Identify which cell holds the provided text, then report its (X, Y) central coordinate. 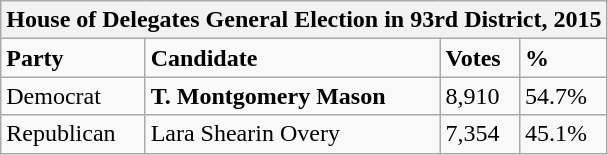
Lara Shearin Overy (292, 134)
Candidate (292, 58)
7,354 (480, 134)
Republican (73, 134)
T. Montgomery Mason (292, 96)
45.1% (563, 134)
Party (73, 58)
House of Delegates General Election in 93rd District, 2015 (304, 20)
8,910 (480, 96)
Democrat (73, 96)
% (563, 58)
54.7% (563, 96)
Votes (480, 58)
